For the text-containing cell, return its midpoint in (X, Y) coordinate format. 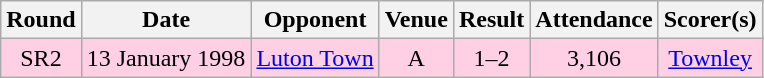
Date (166, 20)
Result (491, 20)
Opponent (315, 20)
SR2 (41, 58)
Luton Town (315, 58)
A (416, 58)
Scorer(s) (710, 20)
Townley (710, 58)
1–2 (491, 58)
Venue (416, 20)
Attendance (594, 20)
3,106 (594, 58)
Round (41, 20)
13 January 1998 (166, 58)
